Detect which cell encompasses the target text, then output its [x, y] center coordinate. 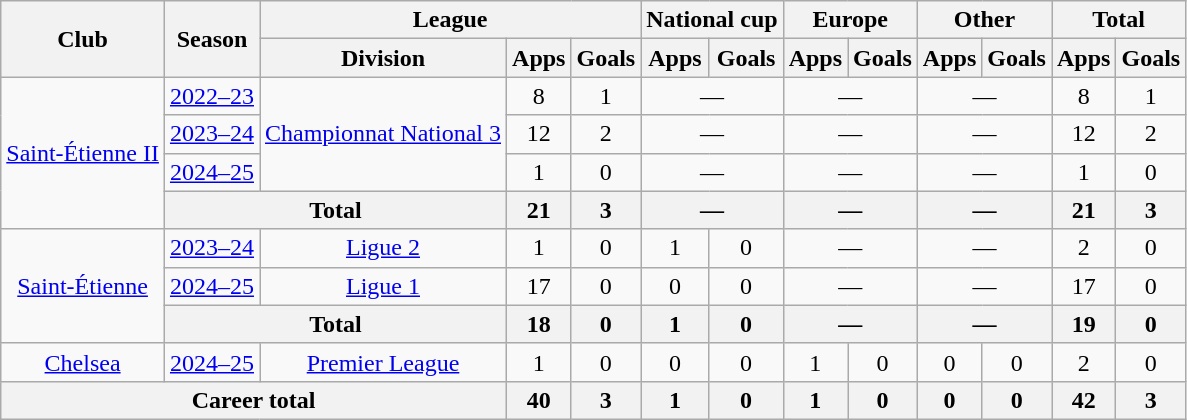
Career total [254, 400]
42 [1084, 400]
Other [984, 20]
Division [384, 58]
40 [539, 400]
Season [212, 39]
2022–23 [212, 96]
Ligue 1 [384, 286]
Ligue 2 [384, 248]
Saint-Étienne II [83, 153]
Premier League [384, 362]
League [450, 20]
Saint-Étienne [83, 286]
19 [1084, 324]
National cup [712, 20]
Championnat National 3 [384, 134]
Europe [850, 20]
18 [539, 324]
Chelsea [83, 362]
Club [83, 39]
